Extract the (X, Y) coordinate from the center of the cell holding the provided text.  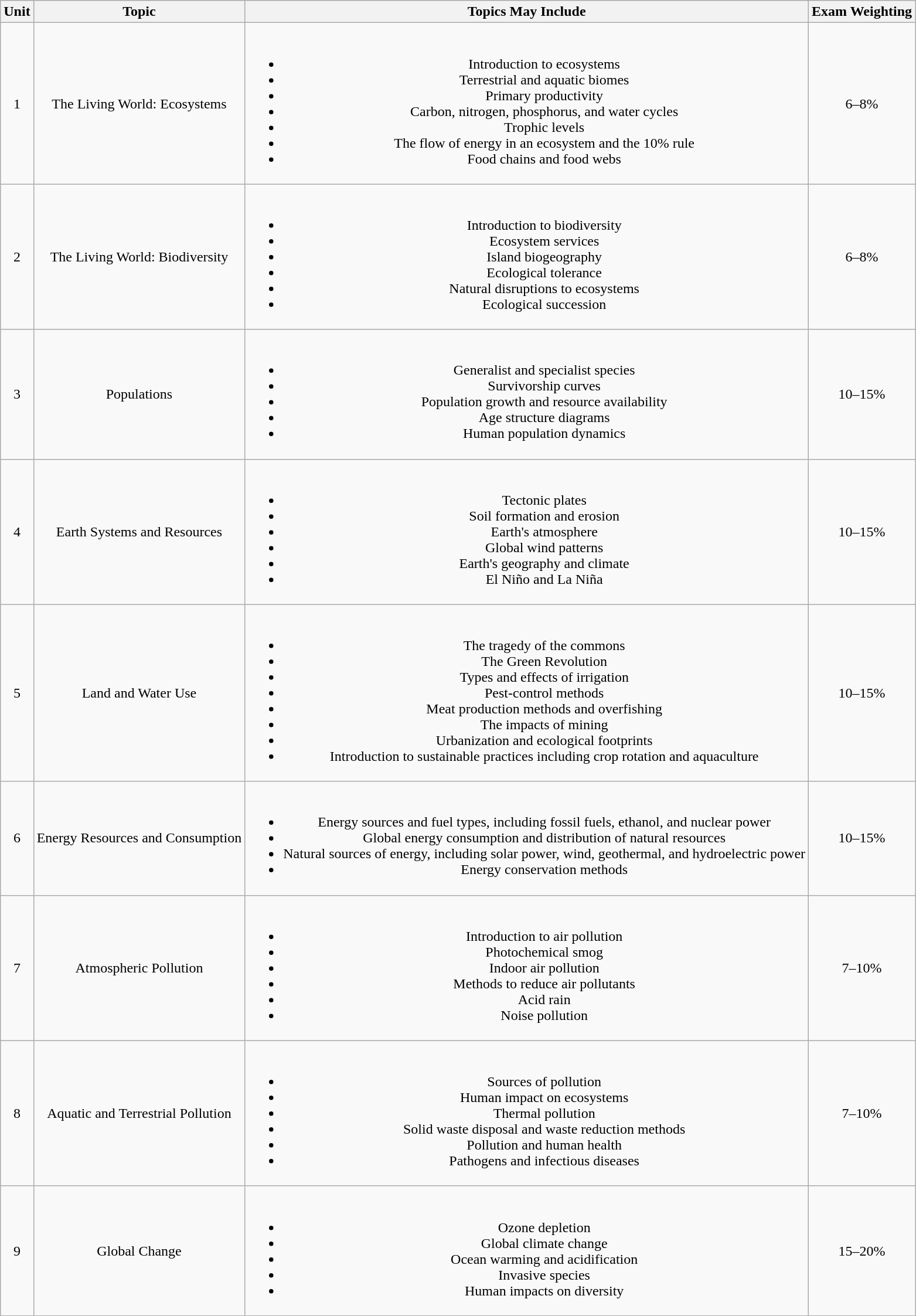
5 (17, 693)
4 (17, 532)
Introduction to air pollutionPhotochemical smogIndoor air pollutionMethods to reduce air pollutantsAcid rainNoise pollution (527, 968)
15–20% (862, 1251)
1 (17, 103)
The Living World: Ecosystems (139, 103)
Topics May Include (527, 12)
Land and Water Use (139, 693)
Aquatic and Terrestrial Pollution (139, 1113)
8 (17, 1113)
2 (17, 257)
7 (17, 968)
6 (17, 838)
Earth Systems and Resources (139, 532)
3 (17, 394)
Topic (139, 12)
The Living World: Biodiversity (139, 257)
9 (17, 1251)
Ozone depletionGlobal climate changeOcean warming and acidificationInvasive speciesHuman impacts on diversity (527, 1251)
Energy Resources and Consumption (139, 838)
Atmospheric Pollution (139, 968)
Introduction to biodiversityEcosystem servicesIsland biogeographyEcological toleranceNatural disruptions to ecosystemsEcological succession (527, 257)
Global Change (139, 1251)
Exam Weighting (862, 12)
Populations (139, 394)
Tectonic platesSoil formation and erosionEarth's atmosphereGlobal wind patternsEarth's geography and climateEl Niño and La Niña (527, 532)
Unit (17, 12)
Generalist and specialist speciesSurvivorship curvesPopulation growth and resource availabilityAge structure diagramsHuman population dynamics (527, 394)
